Find where the given text appears and provide that cell's center as [X, Y] coordinate. 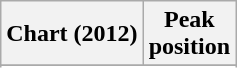
Peakposition [189, 34]
Chart (2012) [72, 34]
